Locate the cell with the specified text and output its [x, y] center coordinate. 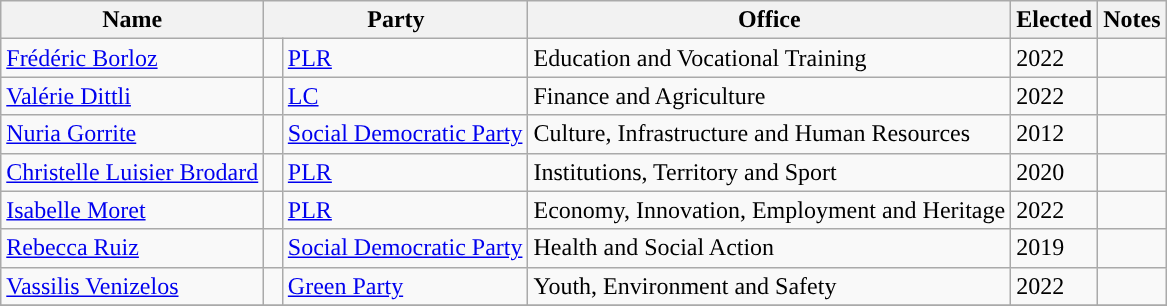
Finance and Agriculture [770, 96]
Party [396, 20]
Nuria Gorrite [132, 134]
Culture, Infrastructure and Human Resources [770, 134]
Valérie Dittli [132, 96]
Economy, Innovation, Employment and Heritage [770, 210]
2020 [1054, 172]
Rebecca Ruiz [132, 248]
LC [405, 96]
2012 [1054, 134]
Isabelle Moret [132, 210]
Notes [1132, 20]
Elected [1054, 20]
Christelle Luisier Brodard [132, 172]
Name [132, 20]
Frédéric Borloz [132, 58]
Office [770, 20]
Institutions, Territory and Sport [770, 172]
Green Party [405, 286]
Vassilis Venizelos [132, 286]
2019 [1054, 248]
Youth, Environment and Safety [770, 286]
Health and Social Action [770, 248]
Education and Vocational Training [770, 58]
